Locate the cell with the specified text and output its (X, Y) center coordinate. 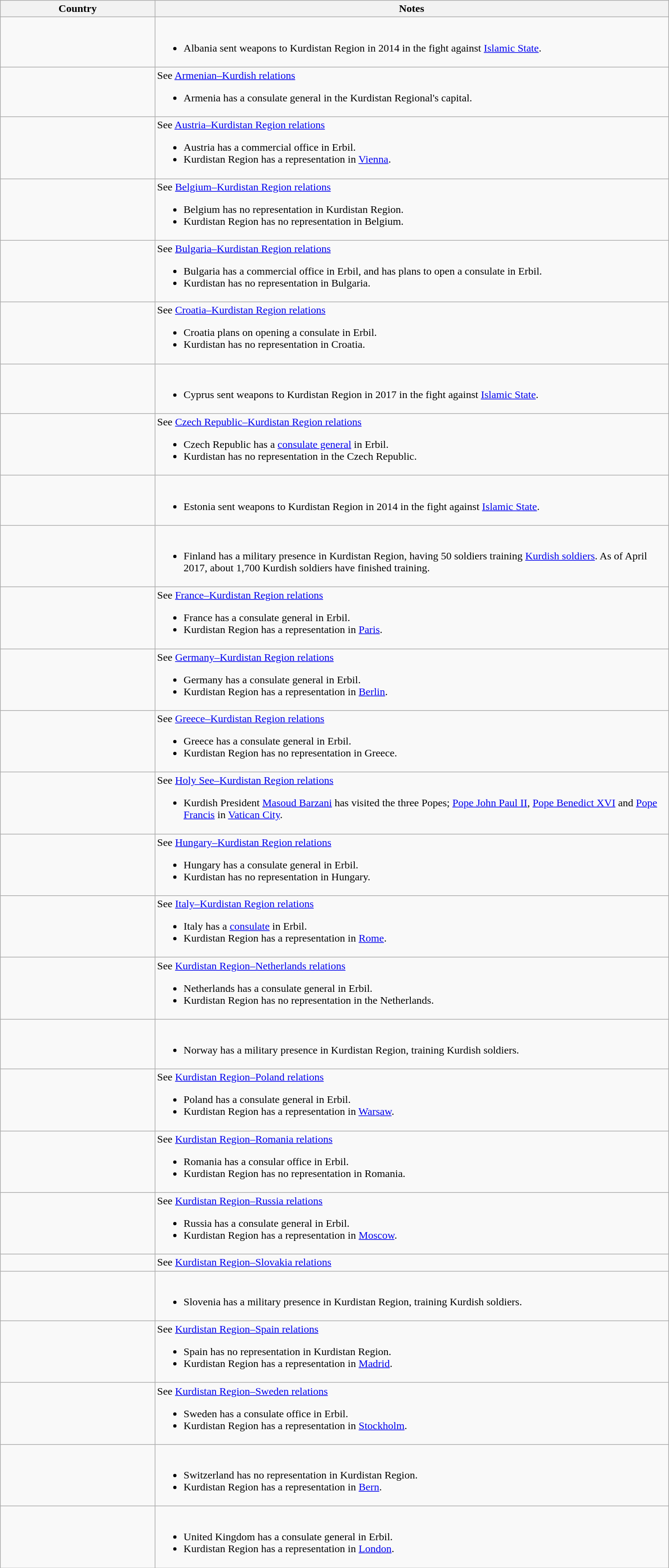
See France–Kurdistan Region relationsFrance has a consulate general in Erbil.Kurdistan Region has a representation in Paris. (412, 618)
See Belgium–Kurdistan Region relationsBelgium has no representation in Kurdistan Region.Kurdistan Region has no representation in Belgium. (412, 209)
See Czech Republic–Kurdistan Region relationsCzech Republic has a consulate general in Erbil.Kurdistan has no representation in the Czech Republic. (412, 444)
See Kurdistan Region–Sweden relationsSweden has a consulate office in Erbil.Kurdistan Region has a representation in Stockholm. (412, 1413)
See Austria–Kurdistan Region relationsAustria has a commercial office in Erbil.Kurdistan Region has a representation in Vienna. (412, 148)
See Kurdistan Region–Spain relationsSpain has no representation in Kurdistan Region.Kurdistan Region has a representation in Madrid. (412, 1352)
See Germany–Kurdistan Region relationsGermany has a consulate general in Erbil.Kurdistan Region has a representation in Berlin. (412, 680)
See Kurdistan Region–Slovakia relations (412, 1263)
See Greece–Kurdistan Region relationsGreece has a consulate general in Erbil.Kurdistan Region has no representation in Greece. (412, 741)
See Armenian–Kurdish relationsArmenia has a consulate general in the Kurdistan Regional's capital. (412, 92)
Slovenia has a military presence in Kurdistan Region, training Kurdish soldiers. (412, 1296)
Notes (412, 9)
See Kurdistan Region–Netherlands relationsNetherlands has a consulate general in Erbil.Kurdistan Region has no representation in the Netherlands. (412, 988)
See Kurdistan Region–Poland relationsPoland has a consulate general in Erbil.Kurdistan Region has a representation in Warsaw. (412, 1100)
Country (78, 9)
Cyprus sent weapons to Kurdistan Region in 2017 in the fight against Islamic State. (412, 389)
See Kurdistan Region–Romania relationsRomania has a consular office in Erbil.Kurdistan Region has no representation in Romania. (412, 1162)
Estonia sent weapons to Kurdistan Region in 2014 in the fight against Islamic State. (412, 500)
See Italy–Kurdistan Region relationsItaly has a consulate in Erbil.Kurdistan Region has a representation in Rome. (412, 927)
See Croatia–Kurdistan Region relationsCroatia plans on opening a consulate in Erbil.Kurdistan has no representation in Croatia. (412, 333)
Albania sent weapons to Kurdistan Region in 2014 in the fight against Islamic State. (412, 42)
See Hungary–Kurdistan Region relationsHungary has a consulate general in Erbil.Kurdistan has no representation in Hungary. (412, 865)
Switzerland has no representation in Kurdistan Region.Kurdistan Region has a representation in Bern. (412, 1475)
United Kingdom has a consulate general in Erbil.Kurdistan Region has a representation in London. (412, 1537)
Norway has a military presence in Kurdistan Region, training Kurdish soldiers. (412, 1044)
See Kurdistan Region–Russia relationsRussia has a consulate general in Erbil.Kurdistan Region has a representation in Moscow. (412, 1223)
